Return (x, y) of the center of cell containing provided text 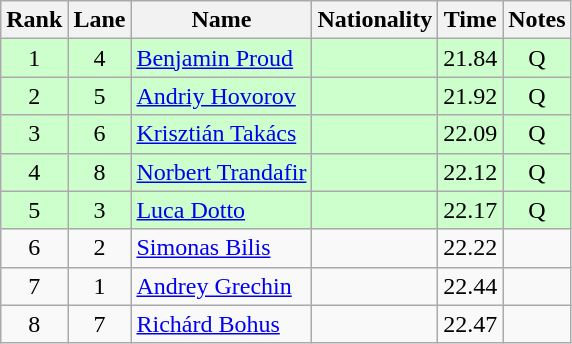
22.22 (470, 248)
22.47 (470, 324)
Richárd Bohus (222, 324)
Notes (537, 20)
Nationality (375, 20)
Lane (100, 20)
22.44 (470, 286)
21.92 (470, 96)
Rank (34, 20)
Simonas Bilis (222, 248)
22.09 (470, 134)
Luca Dotto (222, 210)
Krisztián Takács (222, 134)
22.12 (470, 172)
Norbert Trandafir (222, 172)
Name (222, 20)
Benjamin Proud (222, 58)
21.84 (470, 58)
Time (470, 20)
22.17 (470, 210)
Andrey Grechin (222, 286)
Andriy Hovorov (222, 96)
